Find where the given text appears and provide that cell's center as [X, Y] coordinate. 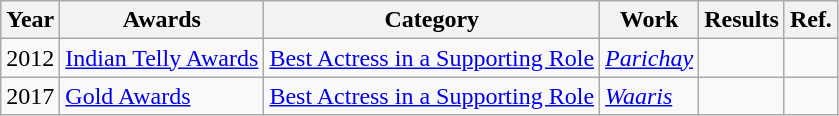
Waaris [650, 96]
Category [432, 20]
2012 [30, 58]
Awards [162, 20]
2017 [30, 96]
Year [30, 20]
Ref. [810, 20]
Gold Awards [162, 96]
Work [650, 20]
Indian Telly Awards [162, 58]
Parichay [650, 58]
Results [742, 20]
